Locate the cell with the specified text and output its [X, Y] center coordinate. 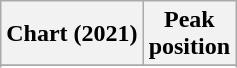
Chart (2021) [72, 34]
Peakposition [189, 34]
